For the text-containing cell, return its midpoint in [x, y] coordinate format. 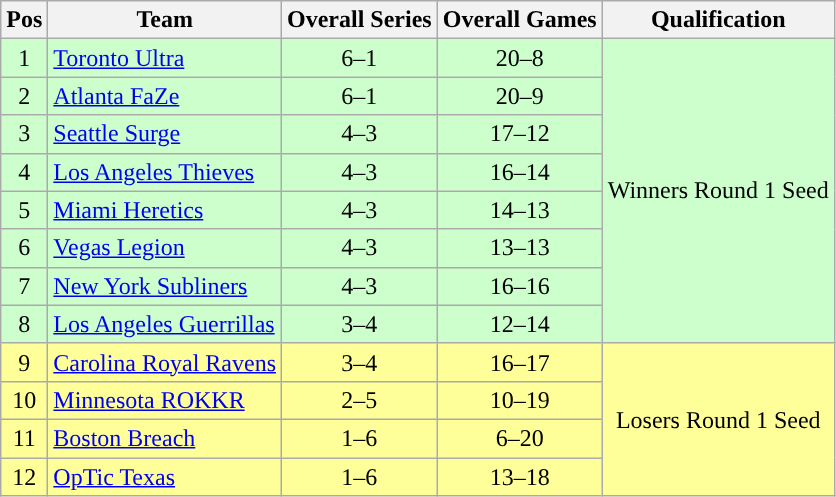
9 [24, 362]
Qualification [718, 20]
Carolina Royal Ravens [165, 362]
Team [165, 20]
10–19 [520, 400]
Pos [24, 20]
4 [24, 172]
Seattle Surge [165, 134]
12–14 [520, 324]
16–16 [520, 286]
13–18 [520, 477]
7 [24, 286]
Vegas Legion [165, 248]
2–5 [360, 400]
Losers Round 1 Seed [718, 419]
Overall Series [360, 20]
6 [24, 248]
20–8 [520, 58]
20–9 [520, 96]
3 [24, 134]
13–13 [520, 248]
14–13 [520, 210]
Boston Breach [165, 438]
17–12 [520, 134]
6–20 [520, 438]
5 [24, 210]
16–14 [520, 172]
16–17 [520, 362]
12 [24, 477]
Los Angeles Thieves [165, 172]
8 [24, 324]
Toronto Ultra [165, 58]
Atlanta FaZe [165, 96]
Overall Games [520, 20]
2 [24, 96]
11 [24, 438]
Minnesota ROKKR [165, 400]
Winners Round 1 Seed [718, 191]
10 [24, 400]
OpTic Texas [165, 477]
Miami Heretics [165, 210]
New York Subliners [165, 286]
1 [24, 58]
Los Angeles Guerrillas [165, 324]
